Detect which cell encompasses the target text, then output its (X, Y) center coordinate. 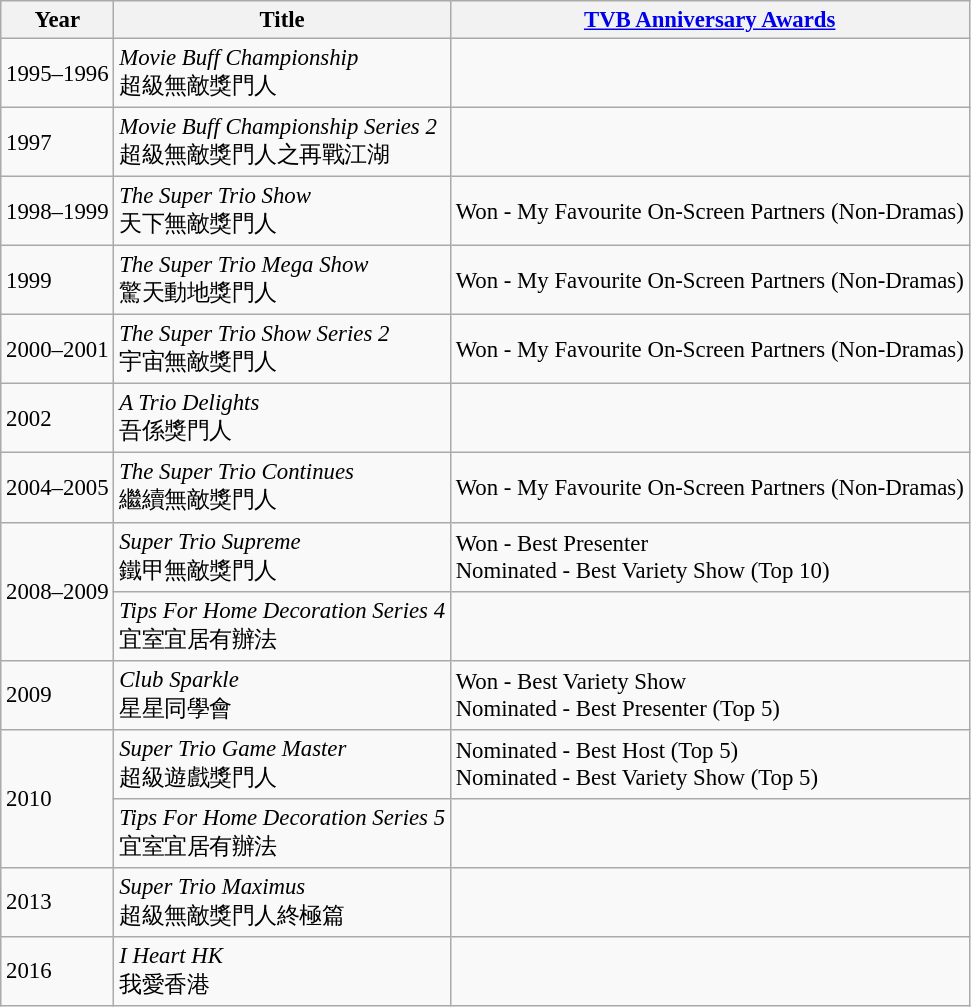
2016 (58, 972)
2010 (58, 798)
Super Trio Maximus超級無敵獎門人終極篇 (282, 902)
Super Trio Game Master超級遊戲獎門人 (282, 764)
The Super Trio Mega Show驚天動地獎門人 (282, 280)
Movie Buff Championship超級無敵獎門人 (282, 74)
1995–1996 (58, 74)
2004–2005 (58, 488)
Nominated - Best Host (Top 5)Nominated - Best Variety Show (Top 5) (710, 764)
2008–2009 (58, 591)
I Heart HK我愛香港 (282, 972)
Tips For Home Decoration Series 4宜室宜居有辦法 (282, 626)
Year (58, 20)
Title (282, 20)
Tips For Home Decoration Series 5宜室宜居有辦法 (282, 834)
2009 (58, 694)
2002 (58, 418)
Won - Best PresenterNominated - Best Variety Show (Top 10) (710, 556)
Won - Best Variety ShowNominated - Best Presenter (Top 5) (710, 694)
2013 (58, 902)
The Super Trio Continues繼續無敵獎門人 (282, 488)
The Super Trio Show天下無敵獎門人 (282, 212)
A Trio Delights吾係獎門人 (282, 418)
Club Sparkle星星同學會 (282, 694)
Super Trio Supreme鐵甲無敵獎門人 (282, 556)
Movie Buff Championship Series 2超級無敵獎門人之再戰江湖 (282, 142)
The Super Trio Show Series 2宇宙無敵獎門人 (282, 350)
1997 (58, 142)
1999 (58, 280)
TVB Anniversary Awards (710, 20)
2000–2001 (58, 350)
1998–1999 (58, 212)
